Provide the (X, Y) coordinate of the cell's center where the given text is located.  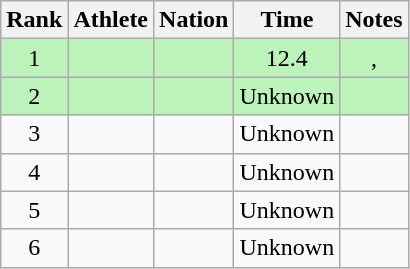
, (374, 58)
3 (34, 134)
Nation (194, 20)
Notes (374, 20)
Rank (34, 20)
4 (34, 172)
2 (34, 96)
12.4 (287, 58)
Athlete (111, 20)
5 (34, 210)
Time (287, 20)
1 (34, 58)
6 (34, 248)
